Capture the cell that displays the provided text and extract its (x, y) central coordinate. 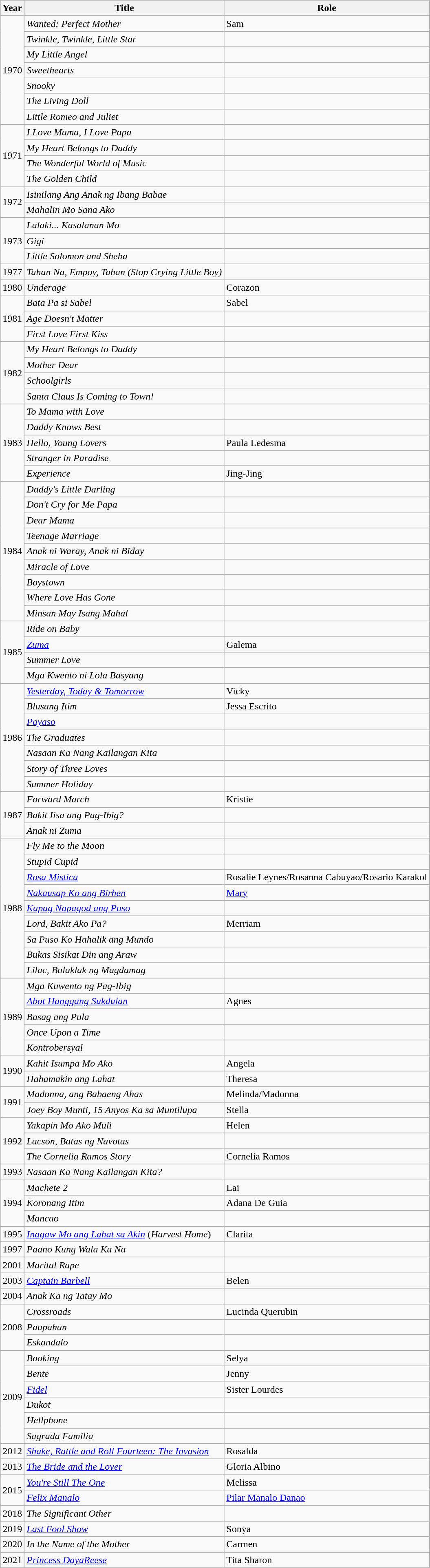
Mother Dear (124, 365)
Gigi (124, 241)
Nakausap Ko ang Birhen (124, 892)
Snooky (124, 86)
1988 (12, 908)
Summer Holiday (124, 784)
Mga Kwento ni Lola Basyang (124, 675)
Ride on Baby (124, 629)
Hellphone (124, 1420)
Lalaki... Kasalanan Mo (124, 225)
2008 (12, 1327)
1992 (12, 1141)
Crossroads (124, 1312)
Summer Love (124, 660)
Twinkle, Twinkle, Little Star (124, 39)
Lilac, Bulaklak ng Magdamag (124, 970)
Melinda/Madonna (327, 1094)
Lord, Bakit Ako Pa? (124, 923)
Stupid Cupid (124, 861)
Payaso (124, 722)
Story of Three Loves (124, 769)
Anak ni Zuma (124, 830)
Role (327, 8)
Title (124, 8)
Bente (124, 1374)
Boystown (124, 582)
Madonna, ang Babaeng Ahas (124, 1094)
I Love Mama, I Love Papa (124, 132)
Mahalin Mo Sana Ako (124, 210)
Mary (327, 892)
Daddy's Little Darling (124, 489)
2013 (12, 1467)
The Graduates (124, 738)
Inagaw Mo ang Lahat sa Akin (Harvest Home) (124, 1234)
Theresa (327, 1079)
Paano Kung Wala Ka Na (124, 1250)
1994 (12, 1203)
1985 (12, 652)
Nasaan Ka Nang Kailangan Kita? (124, 1172)
1977 (12, 272)
Stranger in Paradise (124, 458)
Corazon (327, 287)
Bakit Iisa ang Pag-Ibig? (124, 815)
Once Upon a Time (124, 1032)
Where Love Has Gone (124, 598)
Felix Manalo (124, 1498)
Paula Ledesma (327, 442)
2018 (12, 1513)
Tita Sharon (327, 1560)
The Golden Child (124, 179)
Last Fool Show (124, 1529)
Kahit Isumpa Mo Ako (124, 1063)
Gloria Albino (327, 1467)
Year (12, 8)
2015 (12, 1490)
In the Name of the Mother (124, 1544)
1982 (12, 373)
1981 (12, 318)
Santa Claus Is Coming to Town! (124, 396)
Experience (124, 474)
Hahamakin ang Lahat (124, 1079)
2009 (12, 1397)
Sweethearts (124, 70)
The Cornelia Ramos Story (124, 1156)
1971 (12, 155)
2012 (12, 1451)
1980 (12, 287)
Sabel (327, 303)
Lai (327, 1188)
Joey Boy Munti, 15 Anyos Ka sa Muntilupa (124, 1110)
Pilar Manalo Danao (327, 1498)
The Significant Other (124, 1513)
1995 (12, 1234)
Sonya (327, 1529)
Mga Kuwento ng Pag-Ibig (124, 986)
Jenny (327, 1374)
1993 (12, 1172)
Rosalie Leynes/Rosanna Cabuyao/Rosario Karakol (327, 877)
First Love First Kiss (124, 334)
1990 (12, 1071)
Age Doesn't Matter (124, 318)
Underage (124, 287)
Rosalda (327, 1451)
Minsan May Isang Mahal (124, 613)
Schoolgirls (124, 380)
2019 (12, 1529)
Miracle of Love (124, 567)
Forward March (124, 799)
Nasaan Ka Nang Kailangan Kita (124, 753)
Stella (327, 1110)
Sa Puso Ko Hahalik ang Mundo (124, 939)
Tahan Na, Empoy, Tahan (Stop Crying Little Boy) (124, 272)
1970 (12, 70)
2021 (12, 1560)
Daddy Knows Best (124, 427)
Don't Cry for Me Papa (124, 505)
The Bride and the Lover (124, 1467)
To Mama with Love (124, 411)
2001 (12, 1265)
Fly Me to the Moon (124, 846)
Vicky (327, 691)
Eskandalo (124, 1343)
Selya (327, 1358)
Bata Pa si Sabel (124, 303)
Sister Lourdes (327, 1389)
Yesterday, Today & Tomorrow (124, 691)
You're Still The One (124, 1482)
Anak ni Waray, Anak ni Biday (124, 551)
Paupahan (124, 1327)
2004 (12, 1296)
1983 (12, 442)
Abot Hanggang Sukdulan (124, 1001)
Wanted: Perfect Mother (124, 24)
Koronang Itim (124, 1203)
Kristie (327, 799)
Clarita (327, 1234)
The Wonderful World of Music (124, 163)
Lucinda Querubin (327, 1312)
1973 (12, 241)
Adana De Guia (327, 1203)
My Little Angel (124, 55)
Lacson, Batas ng Navotas (124, 1141)
Kapag Napagod ang Puso (124, 908)
Blusang Itim (124, 707)
Hello, Young Lovers (124, 442)
Jessa Escrito (327, 707)
Dukot (124, 1405)
1987 (12, 815)
1986 (12, 738)
Sagrada Familia (124, 1435)
Cornelia Ramos (327, 1156)
Little Solomon and Sheba (124, 256)
Bukas Sisikat Din ang Araw (124, 955)
Jing-Jing (327, 474)
Isinilang Ang Anak ng Ibang Babae (124, 194)
Zuma (124, 644)
Melissa (327, 1482)
Machete 2 (124, 1188)
Agnes (327, 1001)
Galema (327, 644)
1984 (12, 551)
Rosa Mistica (124, 877)
Carmen (327, 1544)
Teenage Marriage (124, 536)
Shake, Rattle and Roll Fourteen: The Invasion (124, 1451)
Kontrobersyal (124, 1048)
2003 (12, 1281)
Captain Barbell (124, 1281)
Belen (327, 1281)
Princess DayaReese (124, 1560)
1991 (12, 1102)
Anak Ka ng Tatay Mo (124, 1296)
Basag ang Pula (124, 1017)
The Living Doll (124, 101)
Marital Rape (124, 1265)
1997 (12, 1250)
Helen (327, 1125)
Merriam (327, 923)
Little Romeo and Juliet (124, 117)
Angela (327, 1063)
Yakapin Mo Ako Muli (124, 1125)
1989 (12, 1017)
Booking (124, 1358)
Sam (327, 24)
2020 (12, 1544)
Dear Mama (124, 520)
Mancao (124, 1219)
1972 (12, 202)
Fidel (124, 1389)
